Return the (X, Y) coordinate for the center point of the cell that contains the specified text.  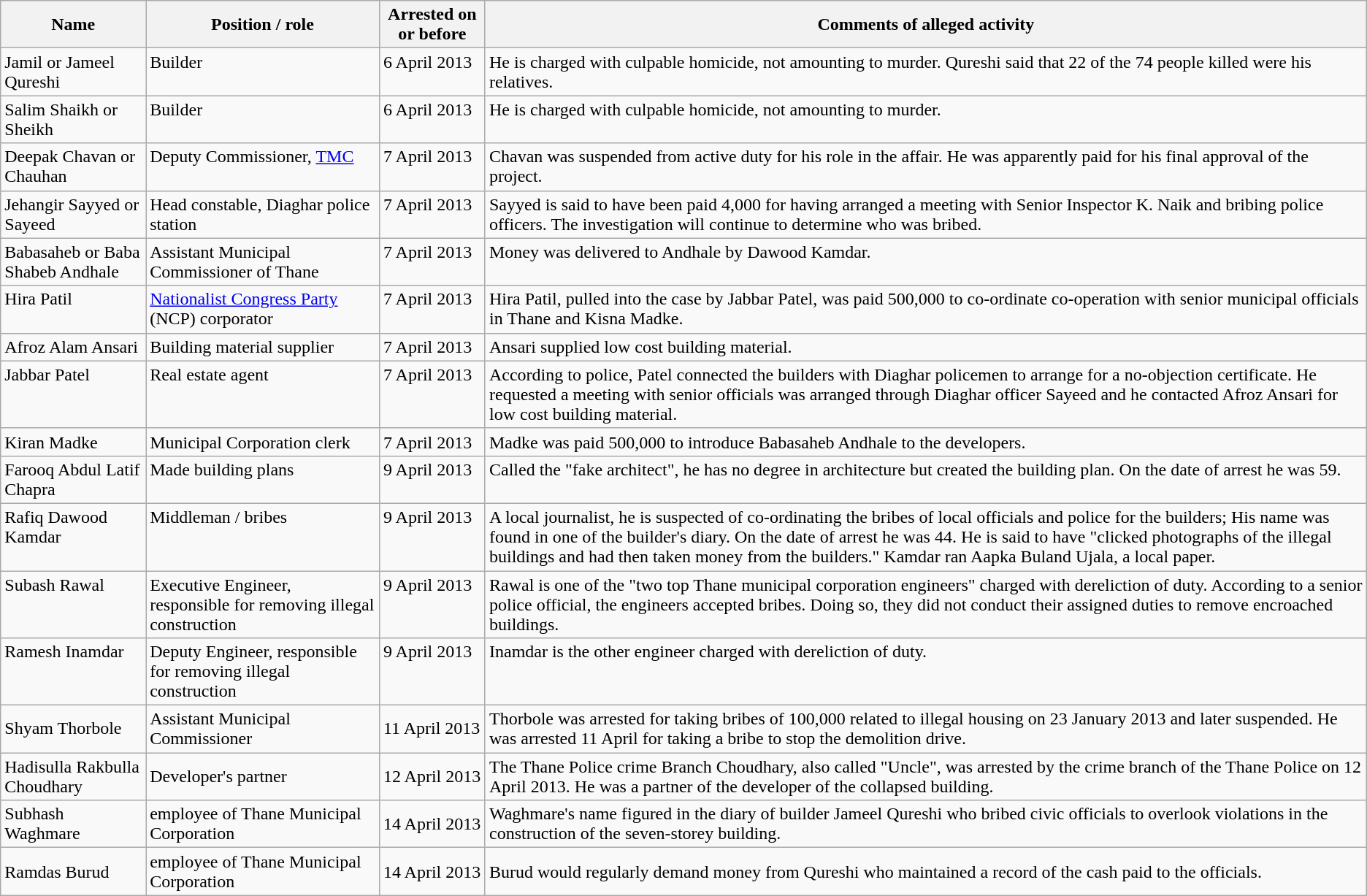
Executive Engineer, responsible for removing illegal construction (263, 605)
Real estate agent (263, 394)
Subash Rawal (73, 605)
Rafiq Dawood Kamdar (73, 537)
Hira Patil (73, 310)
Assistant Municipal Commissioner (263, 729)
Ramesh Inamdar (73, 672)
Deepak Chavan or Chauhan (73, 166)
Shyam Thorbole (73, 729)
Jabbar Patel (73, 394)
Jehangir Sayyed or Sayeed (73, 215)
Afroz Alam Ansari (73, 347)
He is charged with culpable homicide, not amounting to murder. Qureshi said that 22 of the 74 people killed were his relatives. (926, 72)
Developer's partner (263, 777)
Called the "fake architect", he has no degree in architecture but created the building plan. On the date of arrest he was 59. (926, 479)
Burud would regularly demand money from Qureshi who maintained a record of the cash paid to the officials. (926, 872)
Subhash Waghmare (73, 824)
Inamdar is the other engineer charged with dereliction of duty. (926, 672)
Middleman / bribes (263, 537)
Farooq Abdul Latif Chapra (73, 479)
He is charged with culpable homicide, not amounting to murder. (926, 120)
Kiran Madke (73, 442)
Deputy Engineer, responsible for removing illegal construction (263, 672)
Made building plans (263, 479)
Building material supplier (263, 347)
Salim Shaikh or Sheikh (73, 120)
Assistant Municipal Commissioner of Thane (263, 261)
Head constable, Diaghar police station (263, 215)
Deputy Commissioner, TMC (263, 166)
12 April 2013 (432, 777)
Jamil or Jameel Qureshi (73, 72)
Name (73, 25)
Nationalist Congress Party (NCP) corporator (263, 310)
11 April 2013 (432, 729)
Comments of alleged activity (926, 25)
Babasaheb or Baba Shabeb Andhale (73, 261)
Position / role (263, 25)
Madke was paid 500,000 to introduce Babasaheb Andhale to the developers. (926, 442)
Arrested on or before (432, 25)
Ramdas Burud (73, 872)
Municipal Corporation clerk (263, 442)
Ansari supplied low cost building material. (926, 347)
Chavan was suspended from active duty for his role in the affair. He was apparently paid for his final approval of the project. (926, 166)
Money was delivered to Andhale by Dawood Kamdar. (926, 261)
Hadisulla Rakbulla Choudhary (73, 777)
